For the text-containing cell, return its midpoint in [x, y] coordinate format. 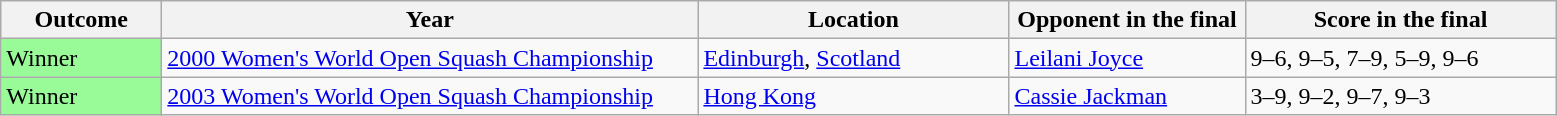
Outcome [82, 20]
Opponent in the final [1127, 20]
Leilani Joyce [1127, 58]
2003 Women's World Open Squash Championship [430, 96]
Cassie Jackman [1127, 96]
9–6, 9–5, 7–9, 5–9, 9–6 [1400, 58]
Score in the final [1400, 20]
2000 Women's World Open Squash Championship [430, 58]
3–9, 9–2, 9–7, 9–3 [1400, 96]
Hong Kong [854, 96]
Year [430, 20]
Location [854, 20]
Edinburgh, Scotland [854, 58]
